Detect which cell encompasses the target text, then output its (x, y) center coordinate. 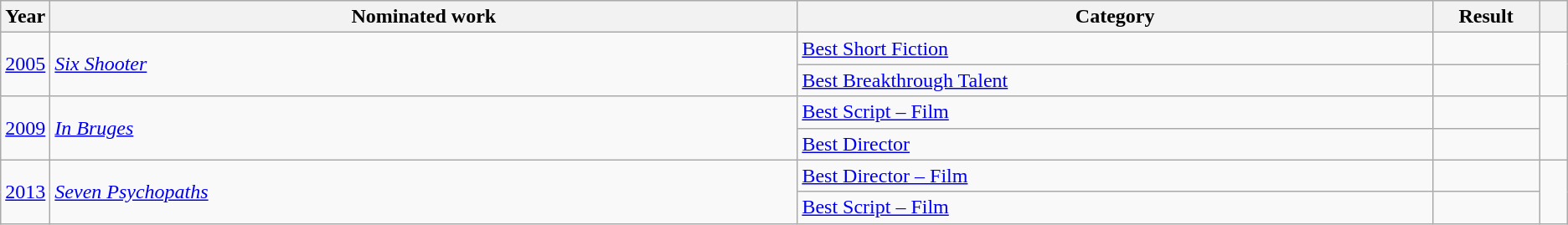
2005 (25, 64)
Seven Psychopaths (424, 192)
2013 (25, 192)
Best Director – Film (1116, 176)
Best Director (1116, 144)
In Bruges (424, 128)
Category (1116, 17)
Six Shooter (424, 64)
Year (25, 17)
Result (1486, 17)
2009 (25, 128)
Best Breakthrough Talent (1116, 80)
Best Short Fiction (1116, 49)
Nominated work (424, 17)
